Pinpoint the cell where the given text exists, returning its (x, y) midpoint coordinate. 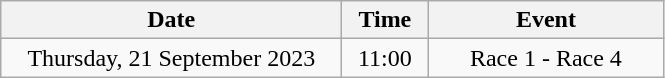
Time (385, 20)
11:00 (385, 58)
Event (546, 20)
Race 1 - Race 4 (546, 58)
Thursday, 21 September 2023 (172, 58)
Date (172, 20)
